Output the (X, Y) coordinate of the center of the cell containing the given text.  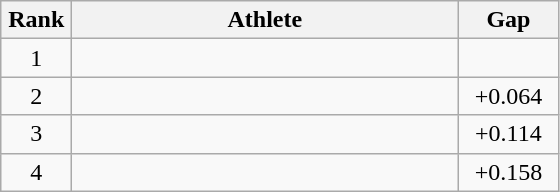
Athlete (265, 20)
+0.114 (508, 134)
1 (36, 58)
4 (36, 172)
+0.158 (508, 172)
Gap (508, 20)
2 (36, 96)
+0.064 (508, 96)
Rank (36, 20)
3 (36, 134)
